Output the (x, y) coordinate of the center of the cell containing the given text.  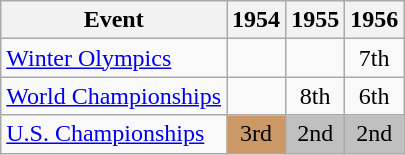
1955 (316, 20)
6th (374, 96)
3rd (256, 134)
7th (374, 58)
U.S. Championships (114, 134)
1954 (256, 20)
Winter Olympics (114, 58)
1956 (374, 20)
World Championships (114, 96)
8th (316, 96)
Event (114, 20)
